Scan for the cell matching the given text and deliver its [X, Y] coordinate at center. 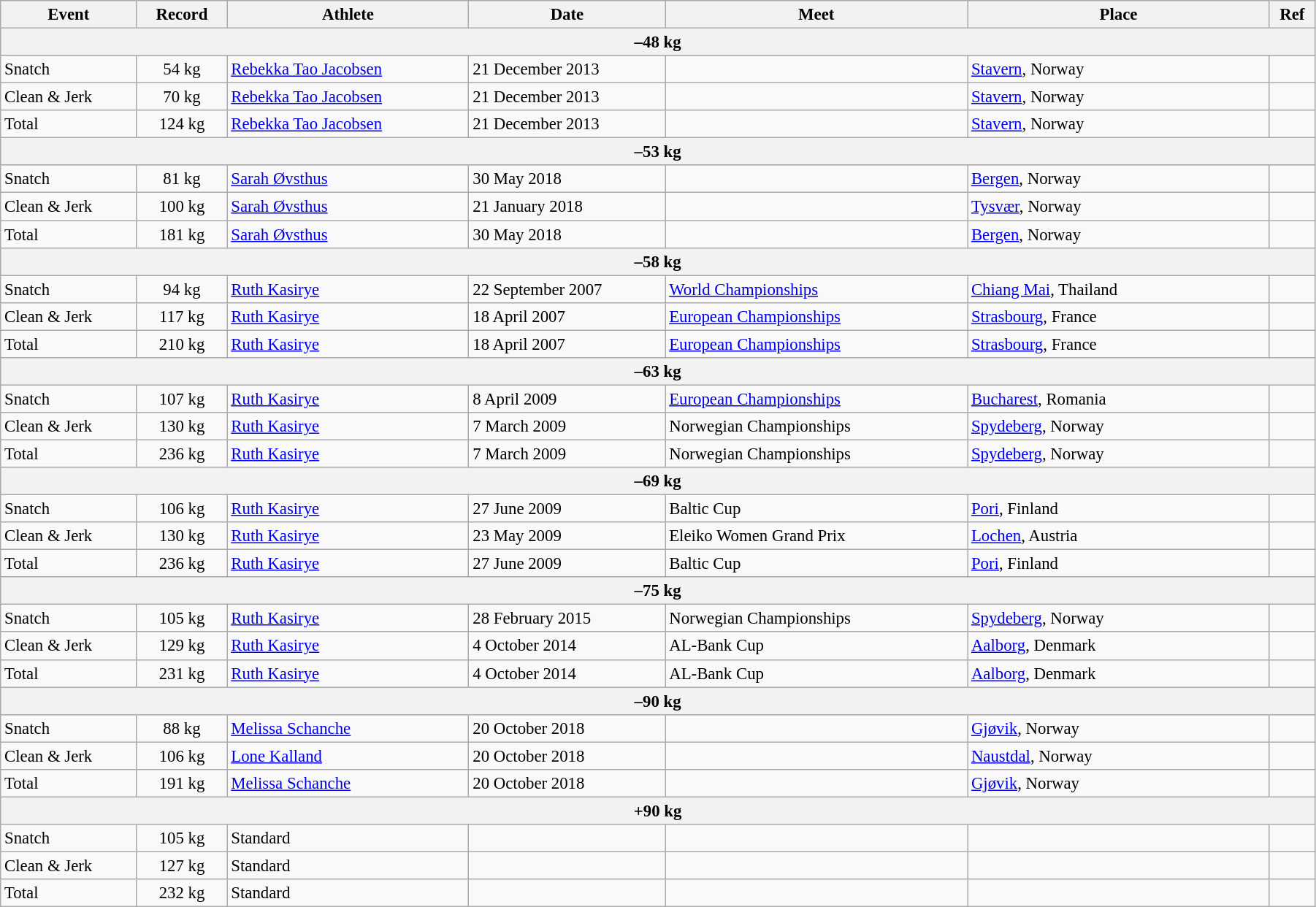
–69 kg [658, 481]
–63 kg [658, 372]
23 May 2009 [567, 536]
100 kg [182, 207]
Bucharest, Romania [1119, 399]
Record [182, 15]
Eleiko Women Grand Prix [816, 536]
–48 kg [658, 42]
–58 kg [658, 261]
Event [69, 15]
22 September 2007 [567, 289]
232 kg [182, 893]
–90 kg [658, 701]
210 kg [182, 344]
Lone Kalland [348, 756]
Tysvær, Norway [1119, 207]
+90 kg [658, 811]
117 kg [182, 316]
Place [1119, 15]
21 January 2018 [567, 207]
Ref [1292, 15]
107 kg [182, 399]
181 kg [182, 234]
Date [567, 15]
–53 kg [658, 152]
81 kg [182, 179]
124 kg [182, 124]
Athlete [348, 15]
88 kg [182, 728]
–75 kg [658, 591]
191 kg [182, 784]
94 kg [182, 289]
8 April 2009 [567, 399]
70 kg [182, 97]
Meet [816, 15]
129 kg [182, 646]
127 kg [182, 865]
World Championships [816, 289]
Lochen, Austria [1119, 536]
54 kg [182, 69]
Naustdal, Norway [1119, 756]
Chiang Mai, Thailand [1119, 289]
231 kg [182, 673]
28 February 2015 [567, 619]
